Return [X, Y] of the center of cell containing provided text 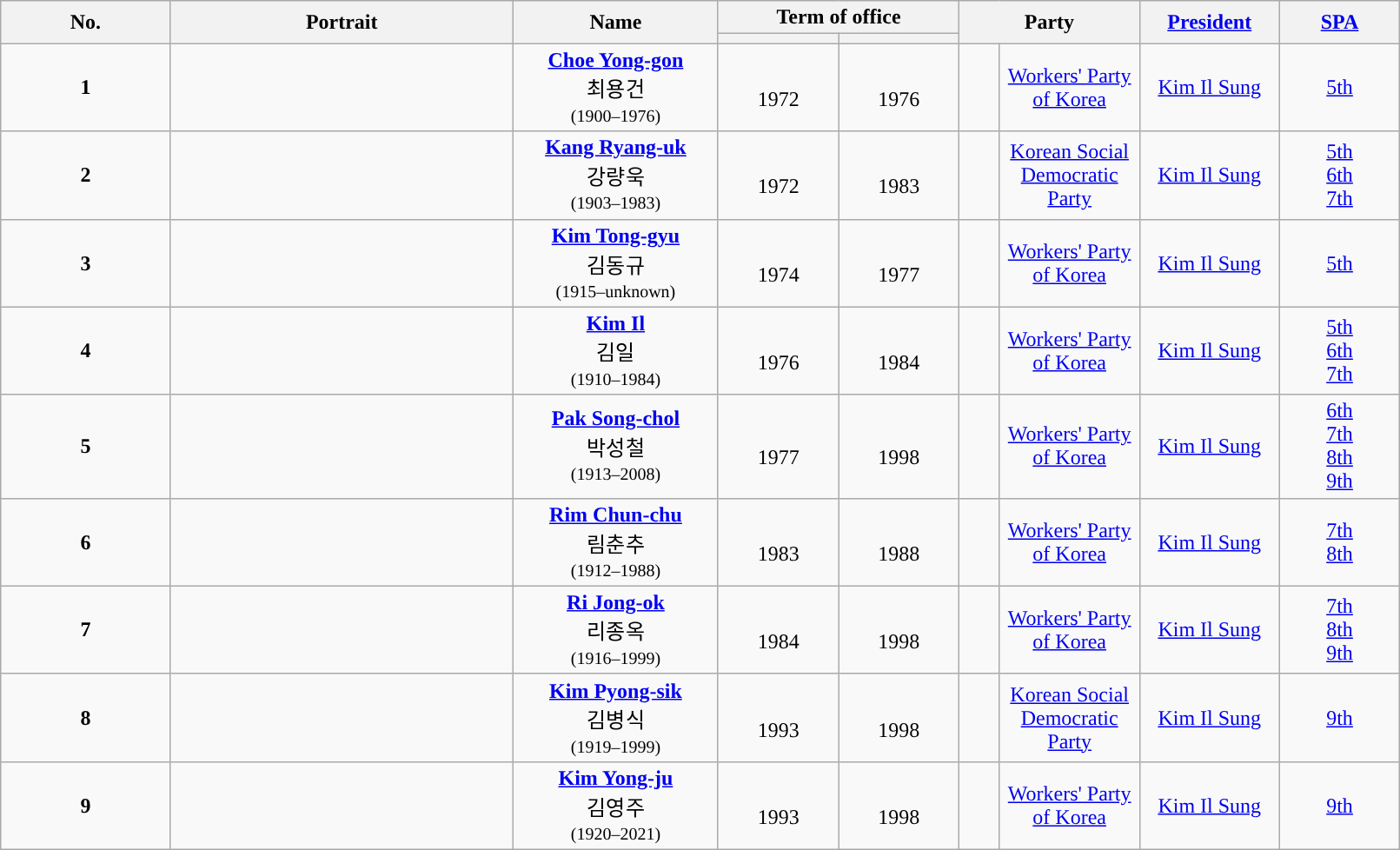
Term of office [838, 17]
Ri Jong-ok리종옥(1916–1999) [615, 629]
3 [85, 262]
Kim Tong-gyu김동규(1915–unknown) [615, 262]
Choe Yong-gon최용건(1900–1976) [615, 87]
6 [85, 542]
7th8th9th [1340, 629]
SPA [1340, 23]
1 [85, 87]
Pak Song-chol박성철(1913–2008) [615, 447]
5 [85, 447]
8 [85, 718]
President [1210, 23]
7th8th [1340, 542]
2 [85, 176]
1974 [779, 262]
9 [85, 805]
Party [1050, 23]
Portrait [342, 23]
Kim Yong-ju김영주(1920–2021) [615, 805]
6th7th8th9th [1340, 447]
7 [85, 629]
1988 [899, 542]
No. [85, 23]
Rim Chun-chu림춘추(1912–1988) [615, 542]
Name [615, 23]
4 [85, 351]
Kim Pyong-sik김병식(1919–1999) [615, 718]
Kang Ryang-uk강량욱(1903–1983) [615, 176]
Kim Il김일(1910–1984) [615, 351]
